Pinpoint the cell where the given text exists, returning its (X, Y) midpoint coordinate. 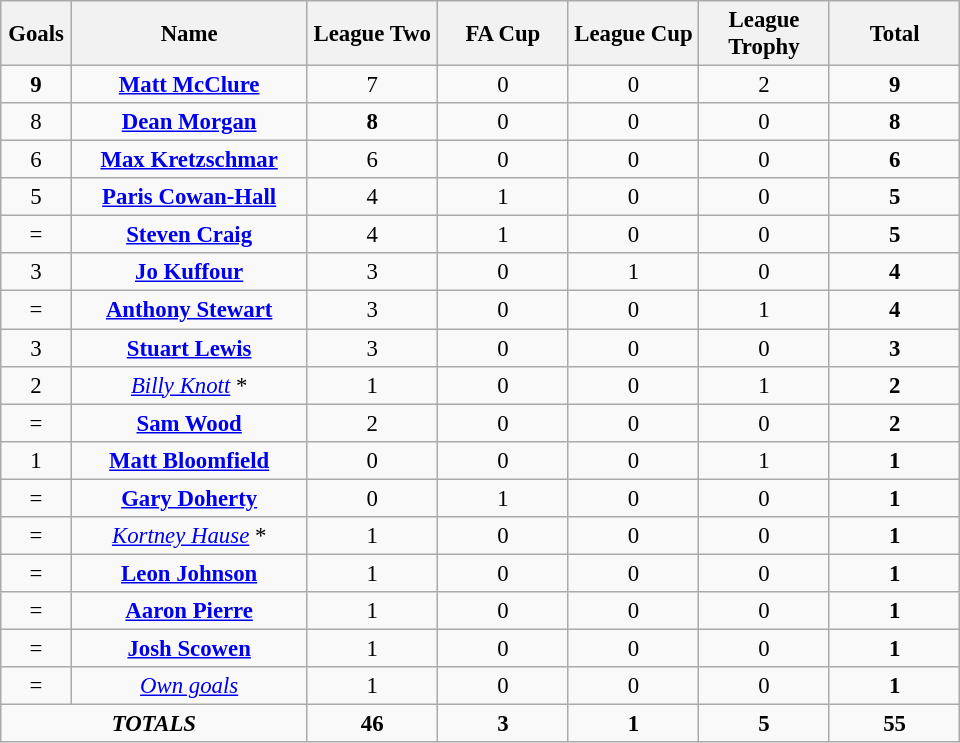
Max Kretzschmar (189, 160)
Name (189, 34)
Dean Morgan (189, 122)
Matt McClure (189, 85)
Total (894, 34)
League Cup (634, 34)
FA Cup (504, 34)
Leon Johnson (189, 573)
Jo Kuffour (189, 273)
Kortney Hause * (189, 536)
Billy Knott * (189, 385)
Goals (36, 34)
Josh Scowen (189, 648)
Aaron Pierre (189, 611)
Sam Wood (189, 423)
Own goals (189, 686)
Gary Doherty (189, 498)
Steven Craig (189, 235)
46 (372, 724)
55 (894, 724)
TOTALS (154, 724)
Stuart Lewis (189, 348)
Paris Cowan-Hall (189, 197)
Anthony Stewart (189, 310)
League Two (372, 34)
League Trophy (764, 34)
7 (372, 85)
Matt Bloomfield (189, 460)
